Output the [X, Y] coordinate of the center of the cell containing the given text.  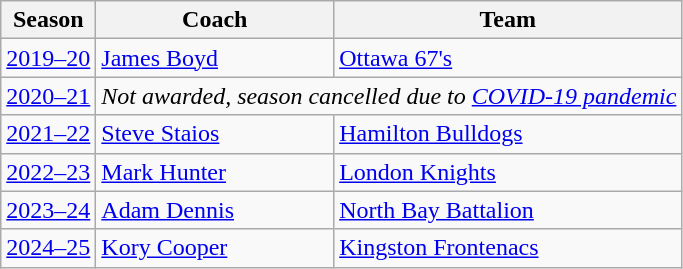
Coach [215, 20]
2024–25 [48, 248]
Steve Staios [215, 134]
Kory Cooper [215, 248]
Season [48, 20]
2021–22 [48, 134]
Hamilton Bulldogs [508, 134]
London Knights [508, 172]
2020–21 [48, 96]
2019–20 [48, 58]
Ottawa 67's [508, 58]
James Boyd [215, 58]
Mark Hunter [215, 172]
2023–24 [48, 210]
Team [508, 20]
North Bay Battalion [508, 210]
Not awarded, season cancelled due to COVID-19 pandemic [389, 96]
Adam Dennis [215, 210]
2022–23 [48, 172]
Kingston Frontenacs [508, 248]
